Locate the cell with the specified text and output its (x, y) center coordinate. 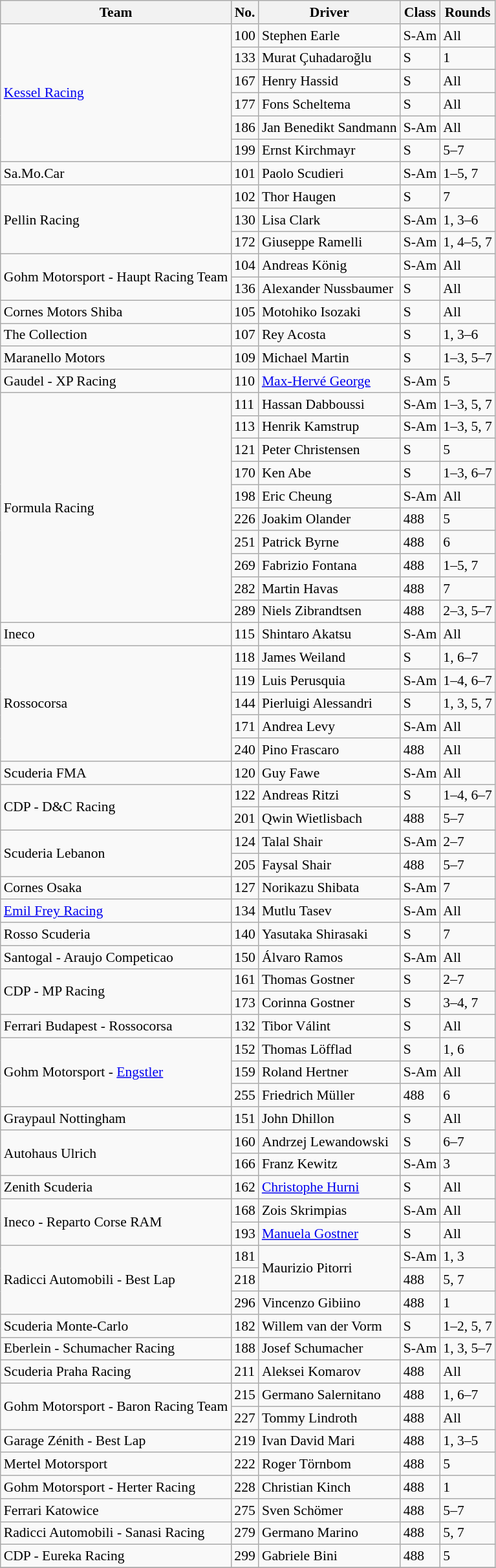
Fons Scheltema (330, 105)
152 (244, 1049)
296 (244, 1303)
Aleksei Komarov (330, 1372)
Henrik Kamstrup (330, 427)
Rounds (468, 12)
168 (244, 1211)
Formula Racing (116, 508)
269 (244, 565)
James Weiland (330, 658)
Andrzej Lewandowski (330, 1142)
251 (244, 543)
299 (244, 1556)
Cornes Osaka (116, 888)
150 (244, 957)
122 (244, 796)
1, 3 (468, 1257)
109 (244, 358)
1, 3, 5, 7 (468, 704)
Maurizio Pitorri (330, 1268)
167 (244, 82)
Emil Frey Racing (116, 911)
201 (244, 819)
Gabriele Bini (330, 1556)
CDP - D&C Racing (116, 807)
181 (244, 1257)
Ken Abe (330, 474)
Vincenzo Gibiino (330, 1303)
119 (244, 681)
Santogal - Araujo Competicao (116, 957)
CDP - MP Racing (116, 991)
255 (244, 1096)
222 (244, 1465)
Shintaro Akatsu (330, 635)
140 (244, 934)
Roland Hertner (330, 1073)
3–4, 7 (468, 1003)
193 (244, 1234)
Eric Cheung (330, 496)
115 (244, 635)
110 (244, 381)
228 (244, 1487)
1, 3–5 (468, 1441)
198 (244, 496)
Michael Martin (330, 358)
186 (244, 127)
132 (244, 1027)
Sven Schömer (330, 1510)
172 (244, 243)
Joakim Olander (330, 519)
Radicci Automobili - Best Lap (116, 1279)
Christian Kinch (330, 1487)
Jan Benedikt Sandmann (330, 127)
134 (244, 911)
Mertel Motorsport (116, 1465)
159 (244, 1073)
227 (244, 1418)
Scuderia FMA (116, 773)
Sa.Mo.Car (116, 174)
Thor Haugen (330, 197)
275 (244, 1510)
Friedrich Müller (330, 1096)
Andreas Ritzi (330, 796)
Pellin Racing (116, 220)
Garage Zénith - Best Lap (116, 1441)
199 (244, 151)
Pino Frascaro (330, 750)
Thomas Gostner (330, 980)
1–2, 5, 7 (468, 1326)
6–7 (468, 1142)
Martin Havas (330, 589)
Ernst Kirchmayr (330, 151)
171 (244, 727)
1, 3, 5–7 (468, 1349)
170 (244, 474)
Gohm Motorsport - Herter Racing (116, 1487)
Driver (330, 12)
136 (244, 289)
Gohm Motorsport - Baron Racing Team (116, 1406)
130 (244, 220)
Peter Christensen (330, 450)
102 (244, 197)
Giuseppe Ramelli (330, 243)
Ineco - Reparto Corse RAM (116, 1223)
Scuderia Monte-Carlo (116, 1326)
Rey Acosta (330, 335)
Ivan David Mari (330, 1441)
Pierluigi Alessandri (330, 704)
Zenith Scuderia (116, 1188)
133 (244, 58)
Gaudel - XP Racing (116, 381)
173 (244, 1003)
Willem van der Vorm (330, 1326)
Qwin Wietlisbach (330, 819)
Josef Schumacher (330, 1349)
124 (244, 842)
Luis Perusquia (330, 681)
Gohm Motorsport - Haupt Racing Team (116, 277)
151 (244, 1118)
Manuela Gostner (330, 1234)
188 (244, 1349)
Tibor Válint (330, 1027)
Lisa Clark (330, 220)
211 (244, 1372)
105 (244, 312)
161 (244, 980)
No. (244, 12)
Class (420, 12)
104 (244, 266)
218 (244, 1280)
Germano Salernitano (330, 1395)
100 (244, 36)
Patrick Byrne (330, 543)
Murat Çuhadaroğlu (330, 58)
182 (244, 1326)
279 (244, 1533)
Corinna Gostner (330, 1003)
Talal Shair (330, 842)
118 (244, 658)
1, 4–5, 7 (468, 243)
Andrea Levy (330, 727)
Fabrizio Fontana (330, 565)
Mutlu Tasev (330, 911)
Stephen Earle (330, 36)
Yasutaka Shirasaki (330, 934)
Gohm Motorsport - Engstler (116, 1073)
Autohaus Ulrich (116, 1153)
Rosso Scuderia (116, 934)
2–3, 5–7 (468, 611)
113 (244, 427)
240 (244, 750)
120 (244, 773)
Max-Hervé George (330, 381)
160 (244, 1142)
215 (244, 1395)
177 (244, 105)
Henry Hassid (330, 82)
Tommy Lindroth (330, 1418)
Roger Törnbom (330, 1465)
162 (244, 1188)
The Collection (116, 335)
226 (244, 519)
1, 6 (468, 1049)
111 (244, 404)
205 (244, 865)
Paolo Scudieri (330, 174)
Álvaro Ramos (330, 957)
John Dhillon (330, 1118)
Graypaul Nottingham (116, 1118)
1–3, 6–7 (468, 474)
Scuderia Lebanon (116, 854)
Hassan Dabboussi (330, 404)
Rossocorsa (116, 704)
Faysal Shair (330, 865)
121 (244, 450)
3 (468, 1164)
Zois Skrimpias (330, 1211)
Maranello Motors (116, 358)
219 (244, 1441)
Franz Kewitz (330, 1164)
Niels Zibrandtsen (330, 611)
Germano Marino (330, 1533)
1–3, 5–7 (468, 358)
Norikazu Shibata (330, 888)
Thomas Löfflad (330, 1049)
282 (244, 589)
Kessel Racing (116, 93)
Christophe Hurni (330, 1188)
289 (244, 611)
Guy Fawe (330, 773)
Ferrari Katowice (116, 1510)
101 (244, 174)
107 (244, 335)
Motohiko Isozaki (330, 312)
166 (244, 1164)
144 (244, 704)
Scuderia Praha Racing (116, 1372)
Team (116, 12)
CDP - Eureka Racing (116, 1556)
127 (244, 888)
Cornes Motors Shiba (116, 312)
Alexander Nussbaumer (330, 289)
Radicci Automobili - Sanasi Racing (116, 1533)
Eberlein - Schumacher Racing (116, 1349)
Ferrari Budapest - Rossocorsa (116, 1027)
Andreas König (330, 266)
Ineco (116, 635)
